Capture the cell that displays the provided text and extract its [x, y] central coordinate. 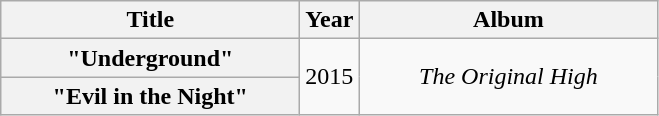
Album [508, 20]
Year [330, 20]
The Original High [508, 77]
2015 [330, 77]
Title [150, 20]
"Underground" [150, 58]
"Evil in the Night" [150, 96]
